Identify which cell holds the provided text, then report its [x, y] central coordinate. 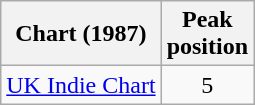
5 [207, 85]
Peakposition [207, 34]
Chart (1987) [81, 34]
UK Indie Chart [81, 85]
